Scan for the cell matching the given text and deliver its [x, y] coordinate at center. 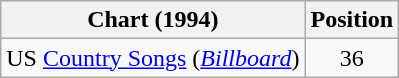
Position [352, 20]
Chart (1994) [153, 20]
36 [352, 58]
US Country Songs (Billboard) [153, 58]
